Scan for the cell matching the given text and deliver its [x, y] coordinate at center. 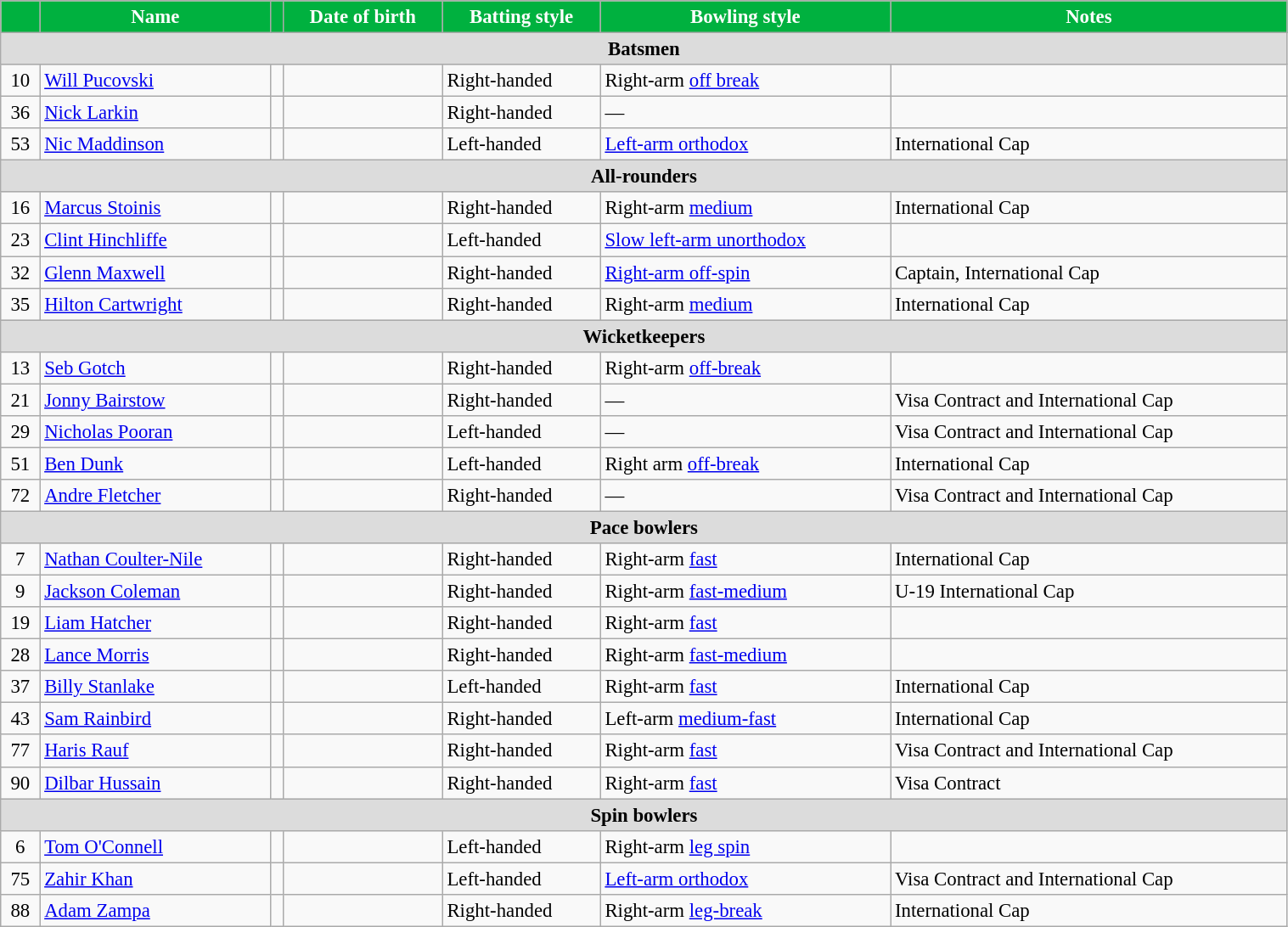
32 [20, 272]
Right-arm off break [745, 81]
75 [20, 879]
Batting style [521, 17]
Wicketkeepers [644, 336]
Date of birth [363, 17]
Nic Maddinson [155, 144]
Spin bowlers [644, 815]
Nathan Coulter-Nile [155, 559]
Pace bowlers [644, 527]
Ben Dunk [155, 463]
90 [20, 783]
Marcus Stoinis [155, 208]
35 [20, 304]
16 [20, 208]
Notes [1088, 17]
9 [20, 592]
Seb Gotch [155, 368]
19 [20, 623]
Billy Stanlake [155, 687]
Will Pucovski [155, 81]
Right-arm off-break [745, 368]
10 [20, 81]
Haris Rauf [155, 751]
Jonny Bairstow [155, 400]
36 [20, 113]
Right-arm leg-break [745, 911]
51 [20, 463]
43 [20, 719]
Visa Contract [1088, 783]
21 [20, 400]
Name [155, 17]
29 [20, 432]
77 [20, 751]
Bowling style [745, 17]
13 [20, 368]
Right-arm leg spin [745, 846]
Lance Morris [155, 655]
Hilton Cartwright [155, 304]
Tom O'Connell [155, 846]
Nick Larkin [155, 113]
88 [20, 911]
Left-arm medium-fast [745, 719]
Right arm off-break [745, 463]
Andre Fletcher [155, 496]
7 [20, 559]
37 [20, 687]
6 [20, 846]
53 [20, 144]
Liam Hatcher [155, 623]
Dilbar Hussain [155, 783]
Slow left-arm unorthodox [745, 240]
U-19 International Cap [1088, 592]
28 [20, 655]
Adam Zampa [155, 911]
Glenn Maxwell [155, 272]
Clint Hinchliffe [155, 240]
Zahir Khan [155, 879]
23 [20, 240]
Batsmen [644, 49]
Jackson Coleman [155, 592]
Nicholas Pooran [155, 432]
72 [20, 496]
Right-arm off-spin [745, 272]
Sam Rainbird [155, 719]
Captain, International Cap [1088, 272]
All-rounders [644, 177]
